Scan for the cell matching the given text and deliver its (x, y) coordinate at center. 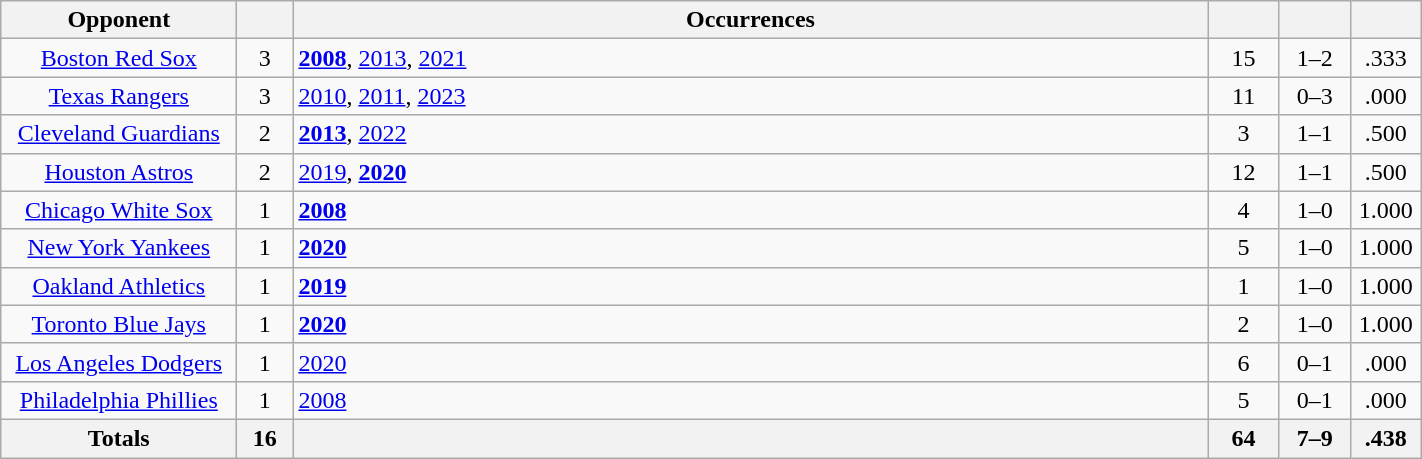
Philadelphia Phillies (119, 400)
7–9 (1314, 438)
0–3 (1314, 96)
2008, 2013, 2021 (750, 58)
11 (1244, 96)
.438 (1386, 438)
Boston Red Sox (119, 58)
.333 (1386, 58)
New York Yankees (119, 248)
Oakland Athletics (119, 286)
1–2 (1314, 58)
2019, 2020 (750, 172)
16 (265, 438)
Cleveland Guardians (119, 134)
2019 (750, 286)
15 (1244, 58)
Chicago White Sox (119, 210)
2010, 2011, 2023 (750, 96)
Opponent (119, 20)
Houston Astros (119, 172)
Occurrences (750, 20)
Texas Rangers (119, 96)
Toronto Blue Jays (119, 324)
12 (1244, 172)
Totals (119, 438)
4 (1244, 210)
Los Angeles Dodgers (119, 362)
64 (1244, 438)
6 (1244, 362)
2013, 2022 (750, 134)
